Extract the [x, y] coordinate from the center of the cell holding the provided text.  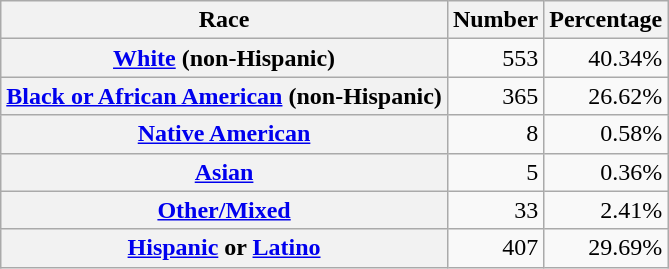
553 [495, 58]
407 [495, 248]
29.69% [606, 248]
33 [495, 210]
Number [495, 20]
365 [495, 96]
Black or African American (non-Hispanic) [224, 96]
2.41% [606, 210]
Asian [224, 172]
8 [495, 134]
40.34% [606, 58]
5 [495, 172]
Native American [224, 134]
Other/Mixed [224, 210]
White (non-Hispanic) [224, 58]
0.36% [606, 172]
Race [224, 20]
Percentage [606, 20]
Hispanic or Latino [224, 248]
26.62% [606, 96]
0.58% [606, 134]
